Find where the given text appears and provide that cell's center as [X, Y] coordinate. 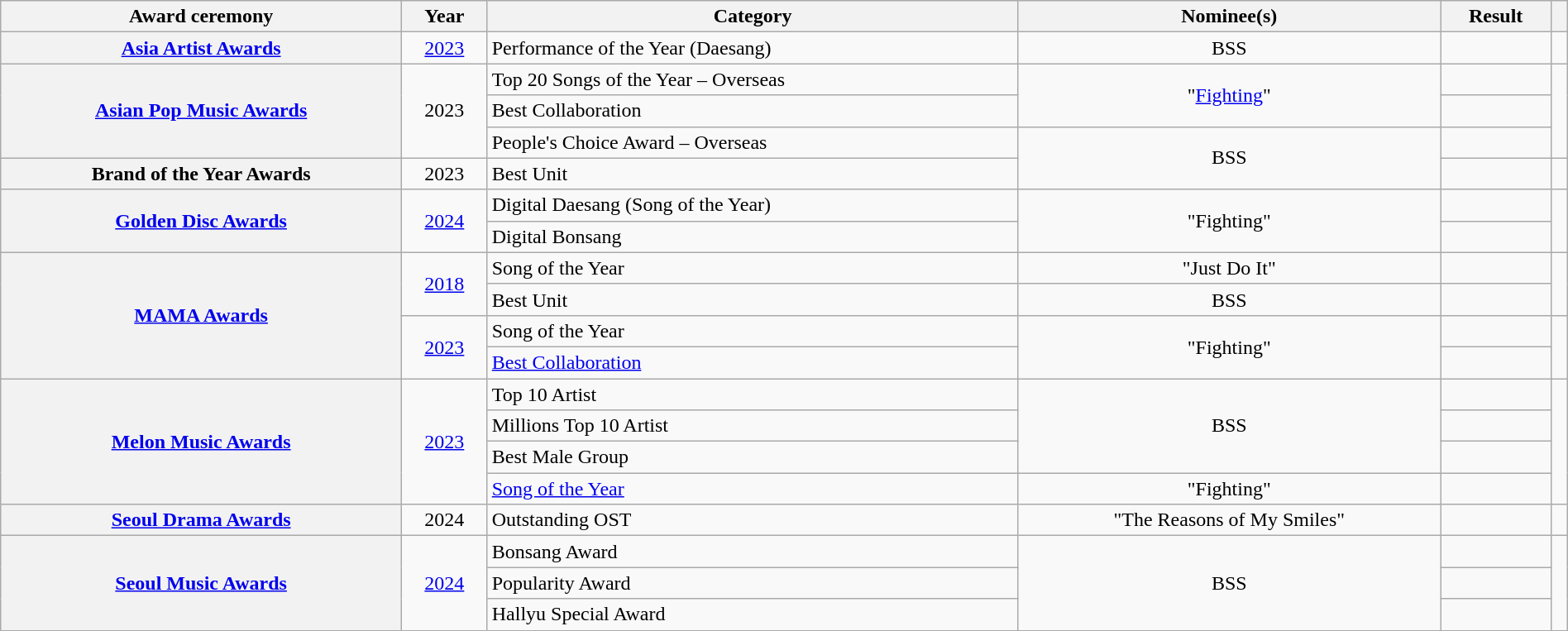
Category [753, 17]
Asian Pop Music Awards [202, 111]
Seoul Drama Awards [202, 520]
Digital Daesang (Song of the Year) [753, 205]
Asia Artist Awards [202, 48]
Performance of the Year (Daesang) [753, 48]
Popularity Award [753, 583]
MAMA Awards [202, 315]
Year [444, 17]
Millions Top 10 Artist [753, 426]
Result [1496, 17]
Award ceremony [202, 17]
Top 10 Artist [753, 394]
2018 [444, 284]
Nominee(s) [1229, 17]
Top 20 Songs of the Year – Overseas [753, 79]
Digital Bonsang [753, 237]
Hallyu Special Award [753, 614]
Brand of the Year Awards [202, 174]
Melon Music Awards [202, 442]
Best Male Group [753, 457]
Outstanding OST [753, 520]
Seoul Music Awards [202, 583]
People's Choice Award – Overseas [753, 142]
Bonsang Award [753, 552]
"Just Do It" [1229, 268]
Golden Disc Awards [202, 221]
"The Reasons of My Smiles" [1229, 520]
